For the text-containing cell, return its midpoint in (x, y) coordinate format. 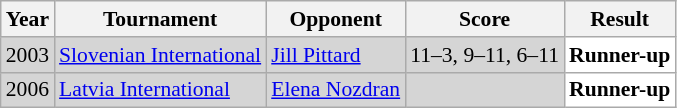
Jill Pittard (336, 55)
2003 (28, 55)
Score (484, 19)
Opponent (336, 19)
Result (620, 19)
Slovenian International (160, 55)
Tournament (160, 19)
Latvia International (160, 90)
Elena Nozdran (336, 90)
Year (28, 19)
11–3, 9–11, 6–11 (484, 55)
2006 (28, 90)
